Return the [X, Y] coordinate for the center point of the cell that contains the specified text.  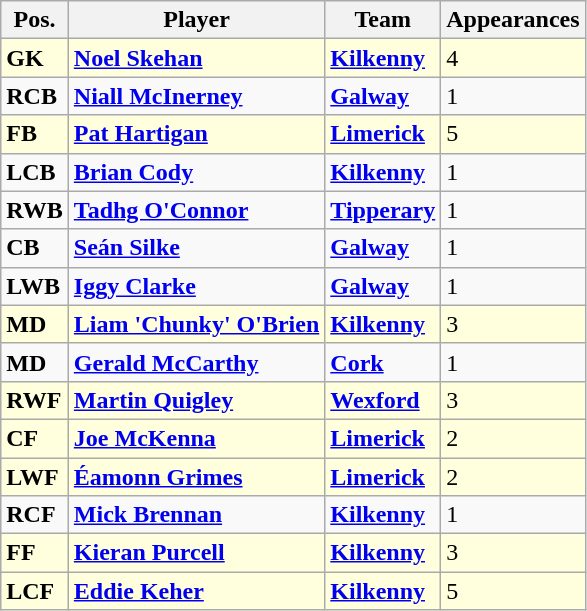
Éamonn Grimes [196, 477]
Tipperary [383, 210]
Wexford [383, 400]
Mick Brennan [196, 515]
LWF [35, 477]
Pos. [35, 20]
Eddie Keher [196, 591]
Cork [383, 362]
FB [35, 134]
LCF [35, 591]
4 [513, 58]
Pat Hartigan [196, 134]
RCB [35, 96]
CB [35, 248]
Liam 'Chunky' O'Brien [196, 324]
Seán Silke [196, 248]
CF [35, 438]
RWB [35, 210]
Appearances [513, 20]
Gerald McCarthy [196, 362]
Martin Quigley [196, 400]
Tadhg O'Connor [196, 210]
Niall McInerney [196, 96]
FF [35, 553]
Joe McKenna [196, 438]
Player [196, 20]
Brian Cody [196, 172]
Noel Skehan [196, 58]
Kieran Purcell [196, 553]
LCB [35, 172]
Team [383, 20]
LWB [35, 286]
Iggy Clarke [196, 286]
RCF [35, 515]
GK [35, 58]
RWF [35, 400]
